From the cell containing the given text, extract its center point as [x, y] coordinate. 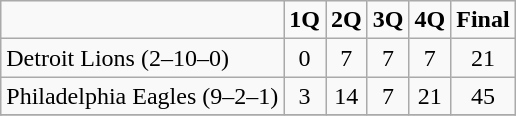
45 [483, 96]
Philadelphia Eagles (9–2–1) [142, 96]
Detroit Lions (2–10–0) [142, 58]
3Q [388, 20]
1Q [305, 20]
14 [347, 96]
2Q [347, 20]
Final [483, 20]
4Q [430, 20]
3 [305, 96]
0 [305, 58]
